Locate the cell with the specified text and output its (X, Y) center coordinate. 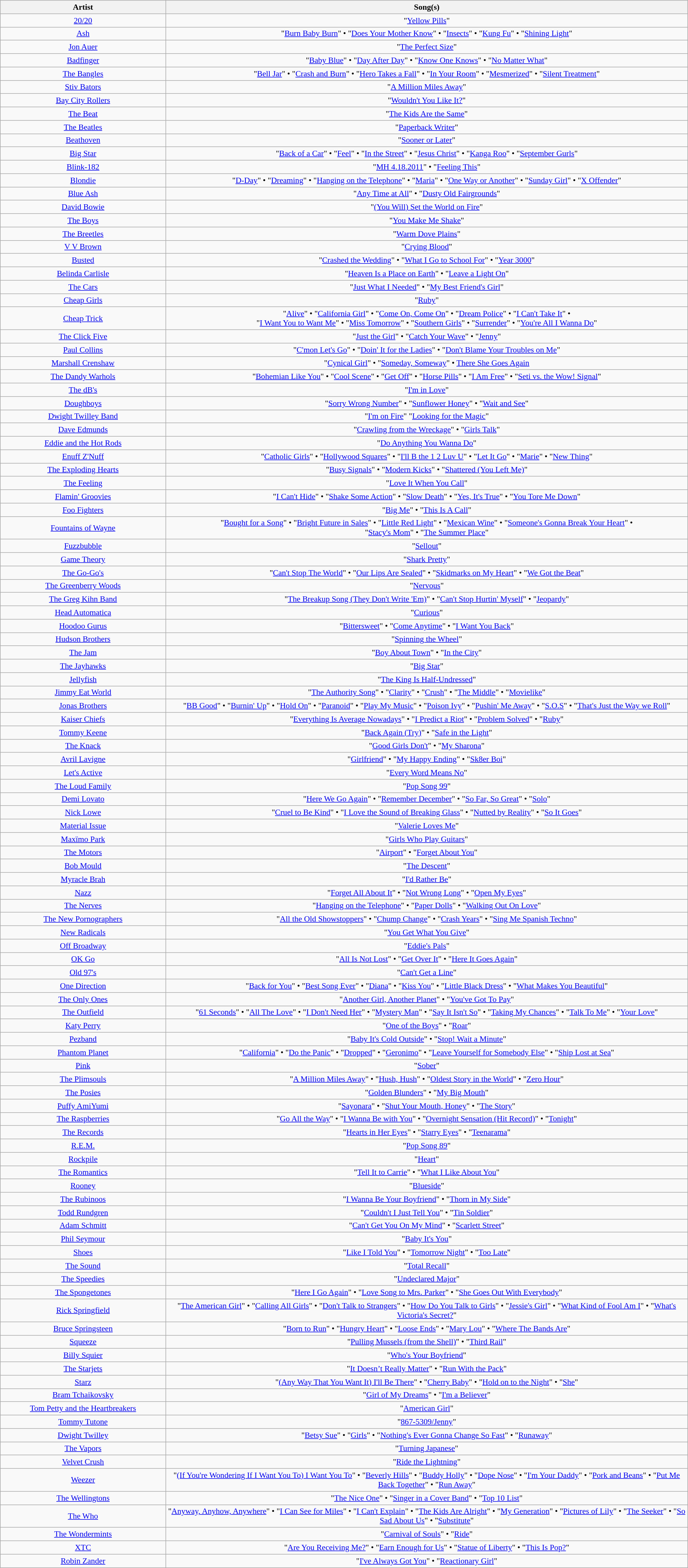
Shoes (83, 1253)
Jonas Brothers (83, 706)
"The Authority Song" • "Clarity" • "Crush" • "The Middle" • "Movielike" (426, 693)
Old 97's (83, 973)
"A Million Miles Away" (426, 87)
Pink (83, 1066)
Jimmy Eat World (83, 693)
Rooney (83, 1186)
Material Issue (83, 826)
"Just the Girl" • "Catch Your Wave" • "Jenny" (426, 337)
The Breetles (83, 234)
The Bangles (83, 74)
"I Wanna Be Your Boyfriend" • "Thorn in My Side" (426, 1199)
"I've Always Got You" • "Reactionary Girl" (426, 1561)
Belinda Carlisle (83, 274)
"Back of a Car" • "Feel" • "In the Street" • "Jesus Christ" • "Kanga Roo" • "September Gurls" (426, 154)
"Turning Japanese" (426, 1449)
"I'm in Love" (426, 390)
The Sound (83, 1266)
"The Descent" (426, 866)
Busted (83, 260)
"Here I Go Again" • "Love Song to Mrs. Parker" • "She Goes Out With Everybody" (426, 1293)
Artist (83, 7)
Bruce Springsteen (83, 1329)
"Valerie Loves Me" (426, 826)
Weezer (83, 1480)
"Yellow Pills" (426, 21)
Hudson Brothers (83, 639)
Phantom Planet (83, 1052)
"(Any Way That You Want It) I'll Be There" • "Cherry Baby" • "Hold on to the Night" • "She" (426, 1382)
"Wouldn't You Like It?" (426, 101)
Rockpile (83, 1159)
"Carnival of Souls" • "Ride" (426, 1534)
The Plimsouls (83, 1079)
Starz (83, 1382)
"The Nice One" • "Singer in a Cover Band" • "Top 10 List" (426, 1498)
The Jayhawks (83, 666)
Bram Tchaikovsky (83, 1395)
"Do Anything You Wanna Do" (426, 443)
David Bowie (83, 207)
The Who (83, 1516)
"Baby It's Cold Outside" • "Stop! Wait a Minute" (426, 1039)
R.E.M. (83, 1146)
Blue Ash (83, 194)
The Raspberries (83, 1119)
"Burn Baby Burn" • "Does Your Mother Know" • "Insects" • "Kung Fu" • "Shining Light" (426, 34)
Jellyfish (83, 679)
"Betsy Sue" • "Girls" • "Nothing's Ever Gonna Change So Fast" • "Runaway" (426, 1435)
Fountains of Wayne (83, 528)
"American Girl" (426, 1409)
"Couldn't I Just Tell You" • "Tin Soldier" (426, 1213)
Hoodoo Gurus (83, 626)
"You Make Me Shake" (426, 220)
"Hearts in Her Eyes" • "Starry Eyes" • "Teenarama" (426, 1133)
"Back for You" • "Best Song Ever" • "Diana" • "Kiss You" • "Little Black Dress" • "What Makes You Beautiful" (426, 986)
"Crying Blood" (426, 247)
"All the Old Showstoppers" • "Chump Change" • "Crash Years" • "Sing Me Spanish Techno" (426, 919)
Enuff Z'Nuff (83, 456)
The Motors (83, 853)
Big Star (83, 154)
"I Can't Hide" • "Shake Some Action" • "Slow Death" • "Yes, It's True" • "You Tore Me Down" (426, 496)
"BB Good" • "Burnin' Up" • "Hold On" • "Paranoid" • "Play My Music" • "Poison Ivy" • "Pushin' Me Away" • "S.O.S" • "That's Just the Way we Roll" (426, 706)
20/20 (83, 21)
Bob Mould (83, 866)
The Knack (83, 746)
"61 Seconds" • "All The Love" • "I Don't Need Her" • "Mystery Man" • "Say It Isn't So" • "Taking My Chances" • "Talk To Me" • "Your Love" (426, 1012)
"Girlfriend" • "My Happy Ending" • "Sk8er Boi" (426, 759)
Bay City Rollers (83, 101)
"Here We Go Again" • "Remember December" • "So Far, So Great" • "Solo" (426, 799)
Jon Auer (83, 47)
Robin Zander (83, 1561)
The dB's (83, 390)
"The King Is Half-Undressed" (426, 679)
Dwight Twilley Band (83, 416)
"Sober" (426, 1066)
"Airport" • "Forget About You" (426, 853)
Rick Springfield (83, 1310)
"Cruel to Be Kind" • "I Love the Sound of Breaking Glass" • "Nutted by Reality" • "So It Goes" (426, 813)
"Nervous" (426, 586)
Stiv Bators (83, 87)
"Any Time at All" • "Dusty Old Fairgrounds" (426, 194)
The Starjets (83, 1369)
"Shark Pretty" (426, 559)
"Sayonara" • "Shut Your Mouth, Honey" • "The Story" (426, 1106)
"Can't Stop The World" • "Our Lips Are Sealed" • "Skidmarks on My Heart" • "We Got the Beat" (426, 573)
"Girl of My Dreams" • "I'm a Believer" (426, 1395)
The Boys (83, 220)
"One of the Boys" • "Roar" (426, 1026)
"Big Me" • "This Is A Call" (426, 510)
The New Pornographers (83, 919)
Velvet Crush (83, 1462)
"Ride the Lightning" (426, 1462)
"California" • "Do the Panic" • "Dropped" • "Geronimo" • "Leave Yourself for Somebody Else" • "Ship Lost at Sea" (426, 1052)
The Records (83, 1133)
Ash (83, 34)
"Good Girls Don't" • "My Sharona" (426, 746)
"Total Recall" (426, 1266)
Cheap Trick (83, 319)
"Eddie's Pals" (426, 946)
Nazz (83, 893)
"Paperback Writer" (426, 127)
"Sorry Wrong Number" • "Sunflower Honey" • "Wait and See" (426, 403)
The Posies (83, 1092)
"Can't Get You On My Mind" • "Scarlett Street" (426, 1226)
The Wellingtons (83, 1498)
"Bell Jar" • "Crash and Burn" • "Hero Takes a Fall" • "In Your Room" • "Mesmerized" • "Silent Treatment" (426, 74)
"It Doesn’t Really Matter" • "Run With the Pack" (426, 1369)
The Beat (83, 114)
The Outfield (83, 1012)
The Greg Kihn Band (83, 599)
The Dandy Warhols (83, 377)
"All Is Not Lost" • "Get Over It" • "Here It Goes Again" (426, 959)
"Every Word Means No" (426, 773)
"Boy About Town" • "In the City" (426, 653)
"Heart" (426, 1159)
"D-Day" • "Dreaming" • "Hanging on the Telephone" • "Maria" • "One Way or Another" • "Sunday Girl" • "X Offender" (426, 180)
Maxïmo Park (83, 839)
Tommy Keene (83, 733)
"The Breakup Song (They Don't Write 'Em)" • "Can't Stop Hurtin' Myself" • "Jeopardy" (426, 599)
"Just What I Needed" • "My Best Friend's Girl" (426, 287)
Marshall Crenshaw (83, 363)
"Love It When You Call" (426, 483)
Let's Active (83, 773)
The Exploding Hearts (83, 470)
"Like I Told You" • "Tomorrow Night" • "Too Late" (426, 1253)
Kaiser Chiefs (83, 719)
"Warm Dove Plains" (426, 234)
"Baby It's You" (426, 1239)
Dave Edmunds (83, 430)
Foo Fighters (83, 510)
"Go All the Way" • "I Wanna Be with You" • "Overnight Sensation (Hit Record)" • "Tonight" (426, 1119)
Beathoven (83, 140)
"Baby Blue" • "Day After Day" • "Know One Knows" • "No Matter What" (426, 61)
"Golden Blunders" • "My Big Mouth" (426, 1092)
Tommy Tutone (83, 1422)
"The Perfect Size" (426, 47)
"Heaven Is a Place on Earth" • "Leave a Light On" (426, 274)
Demi Lovato (83, 799)
New Radicals (83, 933)
"Sooner or Later" (426, 140)
"Catholic Girls" • "Hollywood Squares" • "I'll B the 1 2 Luv U" • "Let It Go" • "Marie" • "New Thing" (426, 456)
"Bohemian Like You" • "Cool Scene" • "Get Off" • "Horse Pills" • "I Am Free" • "Seti vs. the Wow! Signal" (426, 377)
The Only Ones (83, 999)
XTC (83, 1548)
Cheap Girls (83, 300)
The Spongetones (83, 1293)
"867-5309/Jenny" (426, 1422)
Avril Lavigne (83, 759)
"A Million Miles Away" • "Hush, Hush" • "Oldest Story in the World" • "Zero Hour" (426, 1079)
"I'm on Fire" "Looking for the Magic" (426, 416)
"Sellout" (426, 546)
Pezband (83, 1039)
The Jam (83, 653)
The Wondermints (83, 1534)
Blondie (83, 180)
Paul Collins (83, 350)
Todd Rundgren (83, 1213)
The Greenberry Woods (83, 586)
Off Broadway (83, 946)
Phil Seymour (83, 1239)
"Can't Get a Line" (426, 973)
Fuzzbubble (83, 546)
The Nerves (83, 906)
"Another Girl, Another Planet" • "You've Got To Pay" (426, 999)
Eddie and the Hot Rods (83, 443)
"Forget All About It" • "Not Wrong Long" • "Open My Eyes" (426, 893)
The Speedies (83, 1279)
The Vapors (83, 1449)
"Tell It to Carrie" • "What I Like About You" (426, 1173)
Song(s) (426, 7)
Head Automatica (83, 613)
"Big Star" (426, 666)
Blink-182 (83, 167)
"Crawling from the Wreckage" • "Girls Talk" (426, 430)
Flamin' Groovies (83, 496)
Katy Perry (83, 1026)
The Cars (83, 287)
Badfinger (83, 61)
Billy Squier (83, 1355)
"Undeclared Major" (426, 1279)
The Feeling (83, 483)
"Pulling Mussels (from the Shell)" • "Third Rail" (426, 1342)
The Romantics (83, 1173)
"Pop Song 99" (426, 786)
V V Brown (83, 247)
"Pop Song 89" (426, 1146)
"Ruby" (426, 300)
"Who's Your Boyfriend" (426, 1355)
Squeeze (83, 1342)
Adam Schmitt (83, 1226)
"Curious" (426, 613)
Game Theory (83, 559)
"Cynical Girl" • "Someday, Someway" • There She Goes Again (426, 363)
One Direction (83, 986)
Dwight Twilley (83, 1435)
"Spinning the Wheel" (426, 639)
"Are You Receiving Me?" • "Earn Enough for Us" • "Statue of Liberty" • "This Is Pop?" (426, 1548)
"The Kids Are the Same" (426, 114)
"Back Again (Try)" • "Safe in the Light" (426, 733)
"MH 4.18.2011" • "Feeling This" (426, 167)
OK Go (83, 959)
"Girls Who Play Guitars" (426, 839)
Tom Petty and the Heartbreakers (83, 1409)
Myracle Brah (83, 879)
"Crashed the Wedding" • "What I Go to School For" • "Year 3000" (426, 260)
"C'mon Let's Go" • "Doin' It for the Ladies" • "Don't Blame Your Troubles on Me" (426, 350)
"Blueside" (426, 1186)
"Hanging on the Telephone" • "Paper Dolls" • "Walking Out On Love" (426, 906)
"You Get What You Give" (426, 933)
The Click Five (83, 337)
The Go-Go's (83, 573)
"Born to Run" • "Hungry Heart" • "Loose Ends" • "Mary Lou" • "Where The Bands Are" (426, 1329)
"(You Will) Set the World on Fire" (426, 207)
The Rubinoos (83, 1199)
"Everything Is Average Nowadays" • "I Predict a Riot" • "Problem Solved" • "Ruby" (426, 719)
The Loud Family (83, 786)
Puffy AmiYumi (83, 1106)
Nick Lowe (83, 813)
The Beatles (83, 127)
"Busy Signals" • "Modern Kicks" • "Shattered (You Left Me)" (426, 470)
"Bittersweet" • "Come Anytime" • "I Want You Back" (426, 626)
Doughboys (83, 403)
"I'd Rather Be" (426, 879)
